Search for the cell housing the specified text and yield its [x, y] center coordinate. 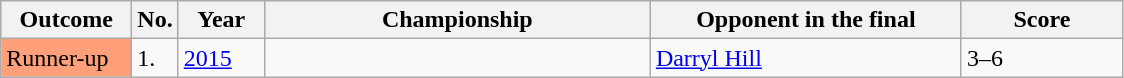
1. [155, 58]
Outcome [66, 20]
3–6 [1042, 58]
Championship [457, 20]
Year [221, 20]
No. [155, 20]
Score [1042, 20]
Runner-up [66, 58]
Opponent in the final [806, 20]
2015 [221, 58]
Darryl Hill [806, 58]
